Return the (x, y) coordinate for the center point of the cell that contains the specified text.  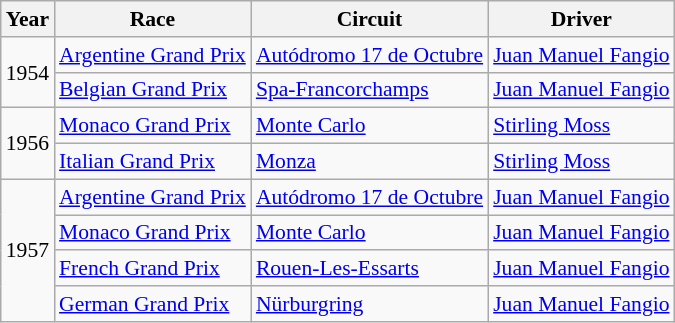
Rouen-Les-Essarts (370, 269)
1956 (28, 144)
Italian Grand Prix (152, 162)
Driver (581, 19)
Monza (370, 162)
Spa-Francorchamps (370, 90)
German Grand Prix (152, 304)
Circuit (370, 19)
Race (152, 19)
1957 (28, 250)
French Grand Prix (152, 269)
Year (28, 19)
Belgian Grand Prix (152, 90)
Nürburgring (370, 304)
1954 (28, 72)
